Detect which cell encompasses the target text, then output its (x, y) center coordinate. 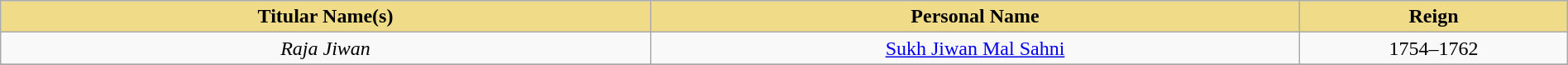
Reign (1434, 17)
Titular Name(s) (326, 17)
Sukh Jiwan Mal Sahni (975, 48)
Raja Jiwan (326, 48)
1754–1762 (1434, 48)
Personal Name (975, 17)
